Pinpoint the cell where the given text exists, returning its [X, Y] midpoint coordinate. 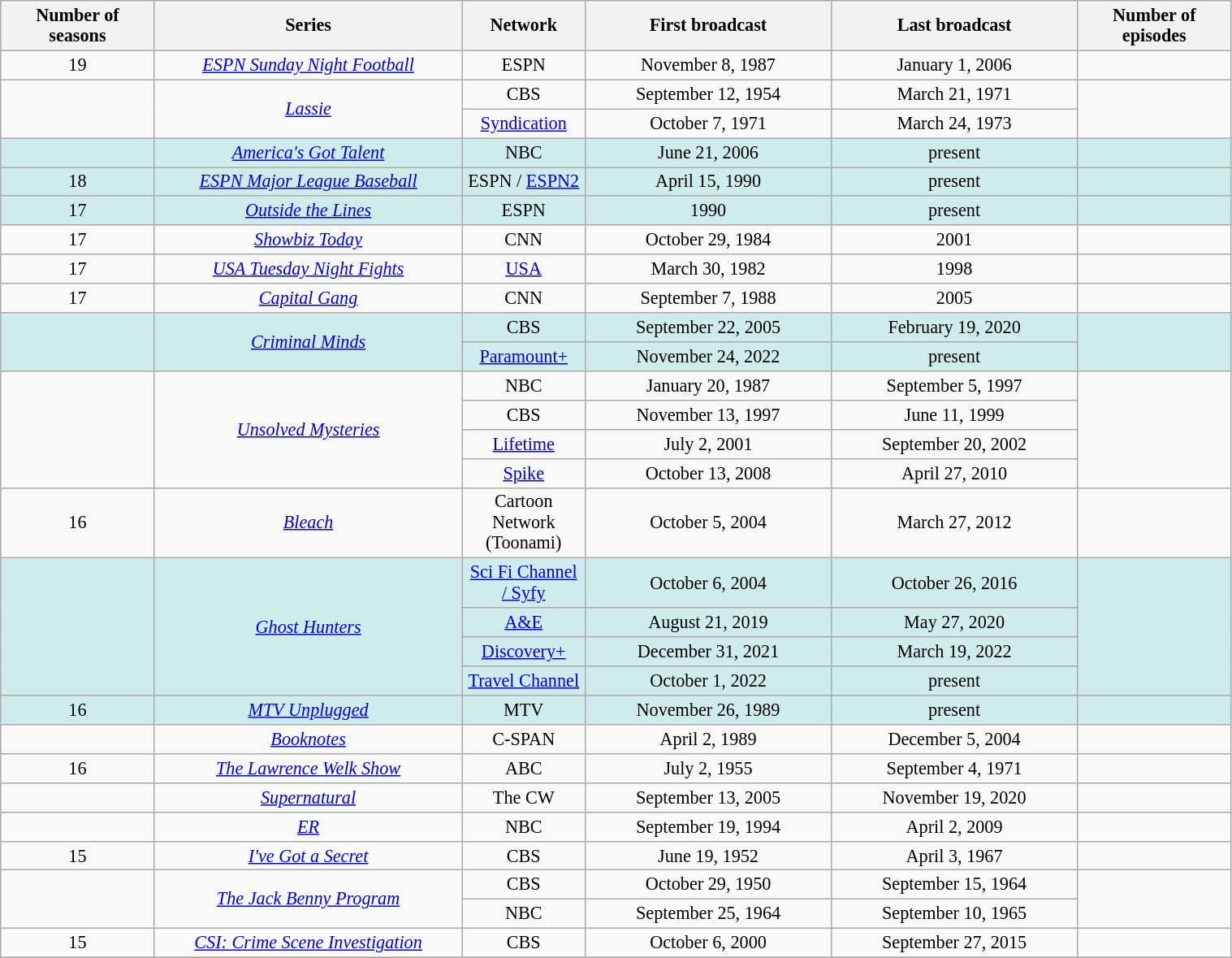
Ghost Hunters [309, 627]
ESPN Major League Baseball [309, 181]
USA [524, 269]
The Lawrence Welk Show [309, 768]
December 31, 2021 [708, 652]
April 15, 1990 [708, 181]
March 30, 1982 [708, 269]
April 2, 1989 [708, 739]
January 1, 2006 [955, 65]
September 15, 1964 [955, 885]
I've Got a Secret [309, 856]
September 5, 1997 [955, 385]
Network [524, 26]
1990 [708, 210]
September 19, 1994 [708, 826]
Discovery+ [524, 652]
January 20, 1987 [708, 385]
March 24, 1973 [955, 124]
ABC [524, 768]
Bleach [309, 523]
First broadcast [708, 26]
MTV [524, 710]
November 24, 2022 [708, 356]
May 27, 2020 [955, 622]
September 20, 2002 [955, 444]
Paramount+ [524, 356]
November 13, 1997 [708, 414]
July 2, 1955 [708, 768]
February 19, 2020 [955, 327]
October 1, 2022 [708, 681]
September 12, 1954 [708, 94]
September 4, 1971 [955, 768]
America's Got Talent [309, 152]
August 21, 2019 [708, 622]
October 6, 2004 [708, 583]
November 26, 1989 [708, 710]
June 21, 2006 [708, 152]
October 5, 2004 [708, 523]
July 2, 2001 [708, 444]
Number ofepisodes [1155, 26]
September 25, 1964 [708, 914]
1998 [955, 269]
2005 [955, 298]
October 29, 1984 [708, 240]
September 22, 2005 [708, 327]
The CW [524, 797]
October 26, 2016 [955, 583]
CSI: Crime Scene Investigation [309, 943]
Capital Gang [309, 298]
A&E [524, 622]
Outside the Lines [309, 210]
April 27, 2010 [955, 473]
September 10, 1965 [955, 914]
December 5, 2004 [955, 739]
November 19, 2020 [955, 797]
2001 [955, 240]
September 13, 2005 [708, 797]
September 7, 1988 [708, 298]
October 29, 1950 [708, 885]
Spike [524, 473]
MTV Unplugged [309, 710]
Travel Channel [524, 681]
Criminal Minds [309, 342]
Number ofseasons [78, 26]
Series [309, 26]
Unsolved Mysteries [309, 429]
Booknotes [309, 739]
ESPN Sunday Night Football [309, 65]
October 13, 2008 [708, 473]
March 27, 2012 [955, 523]
ER [309, 826]
November 8, 1987 [708, 65]
Cartoon Network (Toonami) [524, 523]
April 2, 2009 [955, 826]
March 21, 1971 [955, 94]
Lassie [309, 109]
ESPN / ESPN2 [524, 181]
October 7, 1971 [708, 124]
19 [78, 65]
Last broadcast [955, 26]
C-SPAN [524, 739]
March 19, 2022 [955, 652]
Syndication [524, 124]
USA Tuesday Night Fights [309, 269]
Sci Fi Channel / Syfy [524, 583]
Lifetime [524, 444]
September 27, 2015 [955, 943]
The Jack Benny Program [309, 899]
Showbiz Today [309, 240]
October 6, 2000 [708, 943]
April 3, 1967 [955, 856]
June 19, 1952 [708, 856]
June 11, 1999 [955, 414]
Supernatural [309, 797]
18 [78, 181]
